For the text-containing cell, return its midpoint in (x, y) coordinate format. 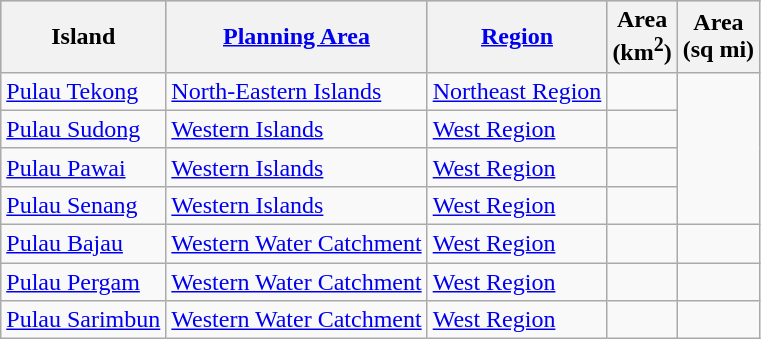
Pulau Sarimbun (84, 320)
Island (84, 37)
Pulau Pawai (84, 167)
Area(km2) (642, 37)
Northeast Region (517, 91)
Pulau Bajau (84, 244)
North-Eastern Islands (296, 91)
Pulau Senang (84, 205)
Region (517, 37)
Area(sq mi) (718, 37)
Pulau Pergam (84, 282)
Planning Area (296, 37)
Pulau Sudong (84, 129)
Pulau Tekong (84, 91)
